Output the [x, y] coordinate of the center of the cell containing the given text.  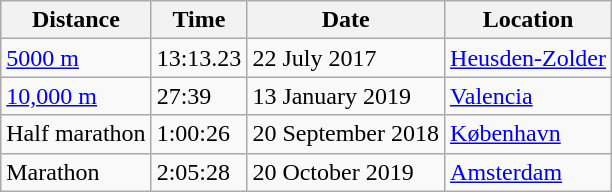
27:39 [199, 96]
Heusden-Zolder [528, 58]
13 January 2019 [346, 96]
Amsterdam [528, 172]
2:05:28 [199, 172]
13:13.23 [199, 58]
Time [199, 20]
København [528, 134]
Location [528, 20]
Date [346, 20]
10,000 m [76, 96]
22 July 2017 [346, 58]
Valencia [528, 96]
20 October 2019 [346, 172]
Marathon [76, 172]
Distance [76, 20]
Half marathon [76, 134]
1:00:26 [199, 134]
5000 m [76, 58]
20 September 2018 [346, 134]
